Find where the given text appears and provide that cell's center as (x, y) coordinate. 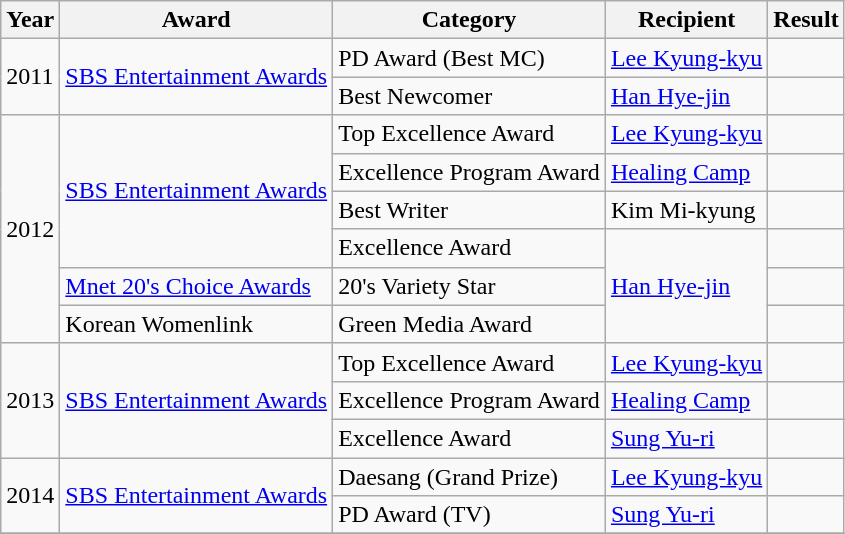
Year (30, 20)
Green Media Award (470, 324)
Category (470, 20)
Recipient (686, 20)
Result (806, 20)
2011 (30, 77)
Best Writer (470, 210)
Kim Mi-kyung (686, 210)
Mnet 20's Choice Awards (196, 286)
2013 (30, 400)
2012 (30, 229)
20's Variety Star (470, 286)
PD Award (Best MC) (470, 58)
Korean Womenlink (196, 324)
2014 (30, 496)
PD Award (TV) (470, 515)
Daesang (Grand Prize) (470, 477)
Award (196, 20)
Best Newcomer (470, 96)
